Identify which cell holds the provided text, then report its [X, Y] central coordinate. 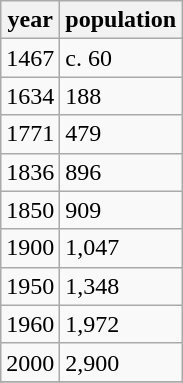
1634 [30, 96]
1900 [30, 248]
1,047 [121, 248]
896 [121, 172]
1467 [30, 58]
188 [121, 96]
1836 [30, 172]
1850 [30, 210]
year [30, 20]
1960 [30, 324]
1771 [30, 134]
2,900 [121, 362]
909 [121, 210]
1950 [30, 286]
population [121, 20]
c. 60 [121, 58]
1,972 [121, 324]
1,348 [121, 286]
2000 [30, 362]
479 [121, 134]
